For the text-containing cell, return its midpoint in (x, y) coordinate format. 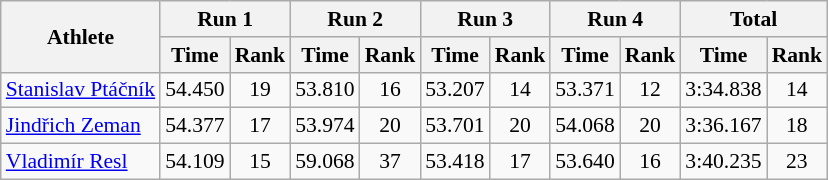
18 (798, 126)
3:40.235 (723, 162)
3:36.167 (723, 126)
Run 3 (485, 19)
54.450 (194, 90)
53.371 (584, 90)
15 (260, 162)
53.701 (454, 126)
Stanislav Ptáčník (80, 90)
Run 2 (355, 19)
19 (260, 90)
Athlete (80, 36)
54.109 (194, 162)
37 (390, 162)
Jindřich Zeman (80, 126)
53.207 (454, 90)
53.810 (324, 90)
3:34.838 (723, 90)
53.640 (584, 162)
Run 4 (615, 19)
54.068 (584, 126)
53.418 (454, 162)
Vladimír Resl (80, 162)
54.377 (194, 126)
Run 1 (225, 19)
Total (754, 19)
12 (650, 90)
23 (798, 162)
53.974 (324, 126)
59.068 (324, 162)
